Identify which cell holds the provided text, then report its [x, y] central coordinate. 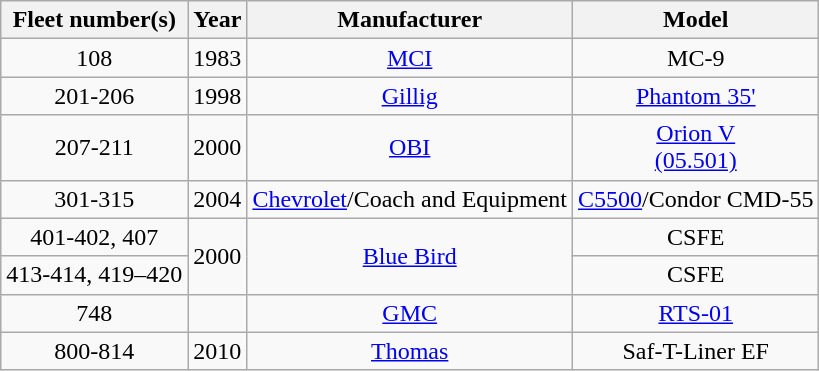
207-211 [94, 148]
Chevrolet/Coach and Equipment [410, 199]
Model [696, 20]
Blue Bird [410, 256]
108 [94, 58]
Year [218, 20]
Thomas [410, 351]
1983 [218, 58]
C5500/Condor CMD-55 [696, 199]
2010 [218, 351]
800-814 [94, 351]
2004 [218, 199]
RTS-01 [696, 313]
MCI [410, 58]
Gillig [410, 96]
413-414, 419–420 [94, 275]
Orion V(05.501) [696, 148]
Phantom 35' [696, 96]
GMC [410, 313]
301-315 [94, 199]
Saf-T-Liner EF [696, 351]
Fleet number(s) [94, 20]
1998 [218, 96]
748 [94, 313]
MC-9 [696, 58]
401-402, 407 [94, 237]
Manufacturer [410, 20]
201-206 [94, 96]
OBI [410, 148]
